Locate the cell with the specified text and output its (x, y) center coordinate. 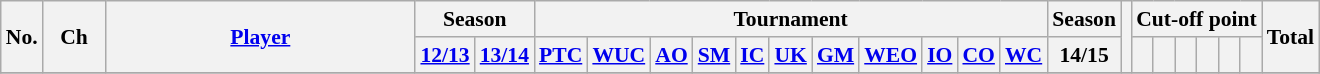
Total (1290, 36)
Player (260, 36)
SM (714, 55)
IC (752, 55)
Cut-off point (1196, 19)
13/14 (504, 55)
Ch (74, 36)
Tournament (790, 19)
GM (836, 55)
WUC (618, 55)
PTC (560, 55)
CO (978, 55)
IO (940, 55)
UK (790, 55)
AO (672, 55)
WEO (890, 55)
No. (22, 36)
14/15 (1084, 55)
WC (1024, 55)
12/13 (444, 55)
